Return the [X, Y] coordinate for the center point of the cell that contains the specified text.  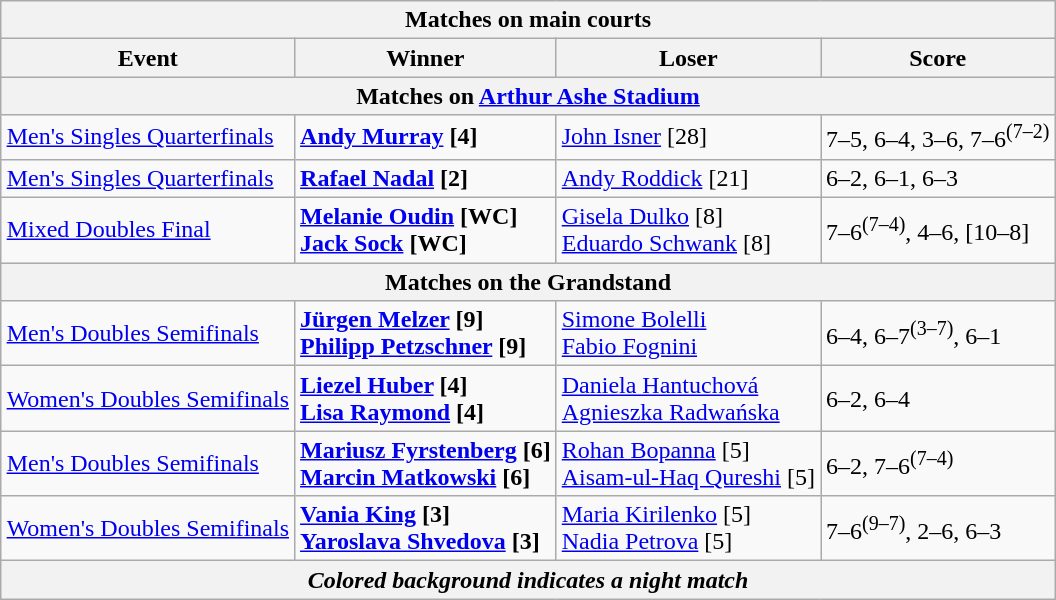
Mariusz Fyrstenberg [6] Marcin Matkowski [6] [426, 464]
Matches on Arthur Ashe Stadium [528, 96]
Melanie Oudin [WC] Jack Sock [WC] [426, 230]
Gisela Dulko [8] Eduardo Schwank [8] [688, 230]
Winner [426, 58]
Loser [688, 58]
7–5, 6–4, 3–6, 7–6(7–2) [938, 138]
Score [938, 58]
Daniela Hantuchová Agnieszka Radwańska [688, 398]
Rohan Bopanna [5] Aisam-ul-Haq Qureshi [5] [688, 464]
Rafael Nadal [2] [426, 178]
Mixed Doubles Final [148, 230]
Andy Murray [4] [426, 138]
Liezel Huber [4] Lisa Raymond [4] [426, 398]
7–6(9–7), 2–6, 6–3 [938, 528]
Vania King [3] Yaroslava Shvedova [3] [426, 528]
6–2, 6–1, 6–3 [938, 178]
Event [148, 58]
Jürgen Melzer [9] Philipp Petzschner [9] [426, 334]
Colored background indicates a night match [528, 580]
John Isner [28] [688, 138]
Andy Roddick [21] [688, 178]
7–6(7–4), 4–6, [10–8] [938, 230]
Matches on main courts [528, 20]
Maria Kirilenko [5] Nadia Petrova [5] [688, 528]
6–2, 6–4 [938, 398]
6–4, 6–7(3–7), 6–1 [938, 334]
6–2, 7–6(7–4) [938, 464]
Simone Bolelli Fabio Fognini [688, 334]
Matches on the Grandstand [528, 282]
